Locate the cell with the specified text and output its [X, Y] center coordinate. 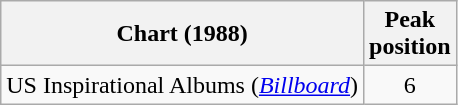
6 [410, 85]
Chart (1988) [182, 34]
Peakposition [410, 34]
US Inspirational Albums (Billboard) [182, 85]
